Provide the [X, Y] coordinate of the cell's center where the given text is located.  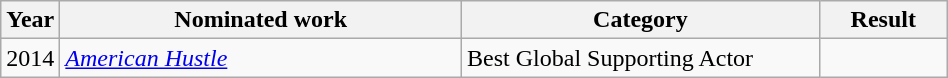
American Hustle [261, 58]
Year [30, 20]
Category [641, 20]
Nominated work [261, 20]
Best Global Supporting Actor [641, 58]
2014 [30, 58]
Result [883, 20]
